Locate the cell with the specified text and output its [x, y] center coordinate. 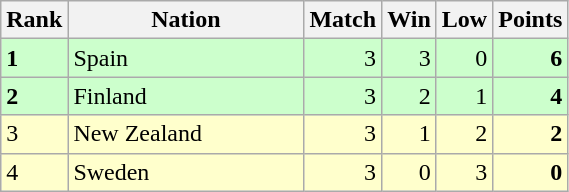
Win [410, 20]
6 [530, 58]
Match [343, 20]
Low [464, 20]
Points [530, 20]
Sweden [186, 172]
Finland [186, 96]
Rank [34, 20]
Spain [186, 58]
New Zealand [186, 134]
Nation [186, 20]
